Provide the [X, Y] coordinate of the cell's center where the given text is located.  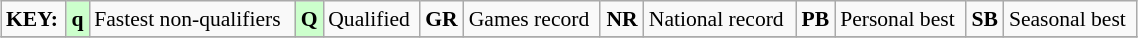
National record [720, 19]
Q [309, 19]
Games record [532, 19]
SB [985, 19]
Qualified [371, 19]
Fastest non-qualifiers [192, 19]
q [78, 19]
Personal best [900, 19]
GR [442, 19]
NR [622, 19]
KEY: [34, 19]
Seasonal best [1070, 19]
PB [816, 19]
